Identify which cell holds the provided text, then report its [x, y] central coordinate. 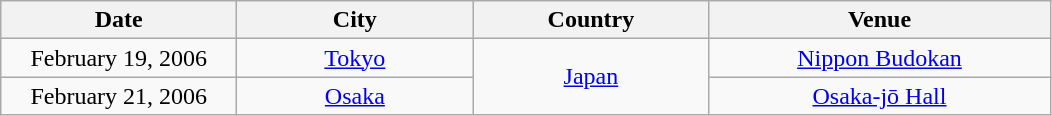
Osaka [355, 96]
Osaka-jō Hall [880, 96]
Japan [591, 77]
Nippon Budokan [880, 58]
Venue [880, 20]
Tokyo [355, 58]
Date [119, 20]
February 19, 2006 [119, 58]
Country [591, 20]
City [355, 20]
February 21, 2006 [119, 96]
